Scan for the cell matching the given text and deliver its [x, y] coordinate at center. 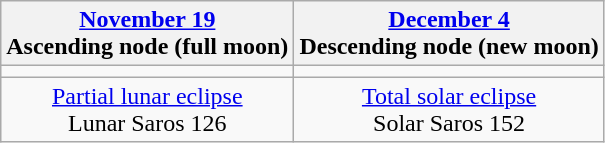
Partial lunar eclipseLunar Saros 126 [148, 110]
December 4Descending node (new moon) [449, 34]
Total solar eclipseSolar Saros 152 [449, 110]
November 19Ascending node (full moon) [148, 34]
